Provide the (x, y) coordinate of the cell's center where the given text is located.  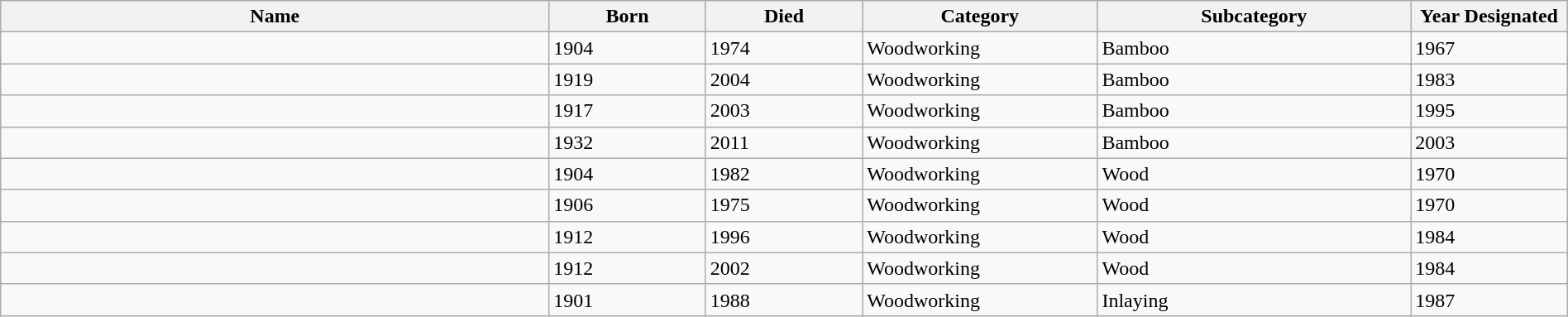
2011 (784, 142)
1996 (784, 237)
Subcategory (1254, 17)
1901 (627, 300)
1906 (627, 205)
Born (627, 17)
Inlaying (1254, 300)
1917 (627, 111)
1987 (1489, 300)
2004 (784, 79)
Category (980, 17)
Name (275, 17)
1974 (784, 48)
1988 (784, 300)
1975 (784, 205)
Died (784, 17)
1919 (627, 79)
2002 (784, 268)
Year Designated (1489, 17)
1932 (627, 142)
1983 (1489, 79)
1982 (784, 174)
1995 (1489, 111)
1967 (1489, 48)
